Determine the [X, Y] coordinate at the center of the cell enclosing the given text.  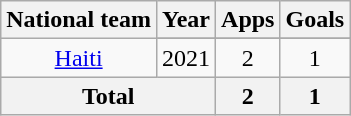
Apps [248, 20]
2021 [186, 58]
Year [186, 20]
Total [108, 96]
Goals [315, 20]
National team [79, 20]
Haiti [79, 58]
